Capture the cell that displays the provided text and extract its (X, Y) central coordinate. 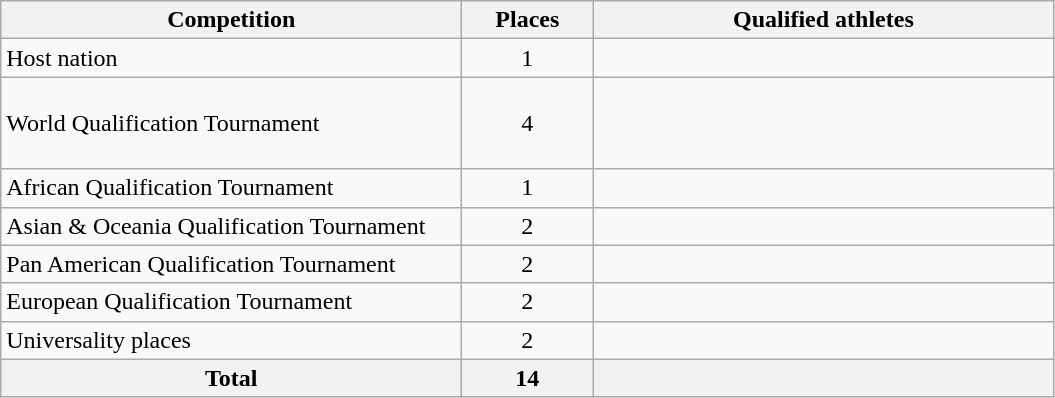
4 (528, 123)
Universality places (232, 340)
Host nation (232, 58)
Asian & Oceania Qualification Tournament (232, 226)
Competition (232, 20)
14 (528, 378)
Places (528, 20)
World Qualification Tournament (232, 123)
Pan American Qualification Tournament (232, 264)
Total (232, 378)
African Qualification Tournament (232, 188)
European Qualification Tournament (232, 302)
Qualified athletes (824, 20)
